For the text-containing cell, return its midpoint in (x, y) coordinate format. 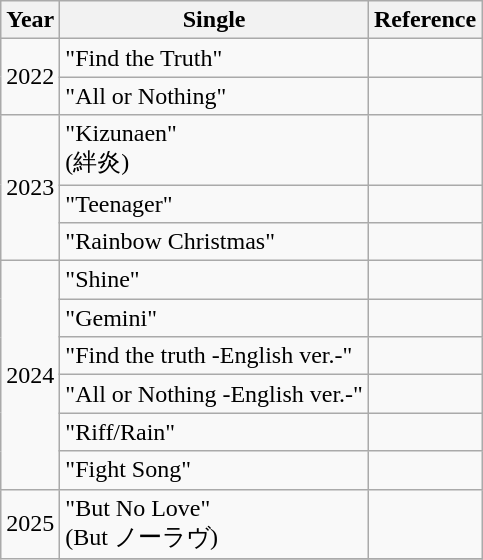
"Riff/Rain" (214, 432)
"Gemini" (214, 318)
"Rainbow Christmas" (214, 242)
2023 (30, 188)
2024 (30, 375)
"Shine" (214, 280)
2022 (30, 77)
Year (30, 20)
Reference (424, 20)
"Find the truth -English ver.-" (214, 356)
"Find the Truth" (214, 58)
"But No Love" (But ノーラヴ) (214, 524)
"Fight Song" (214, 470)
2025 (30, 524)
"Kizunaen" (絆炎) (214, 150)
"All or Nothing -English ver.-" (214, 394)
"All or Nothing" (214, 96)
Single (214, 20)
"Teenager" (214, 203)
